Determine the [X, Y] coordinate at the center of the cell enclosing the given text.  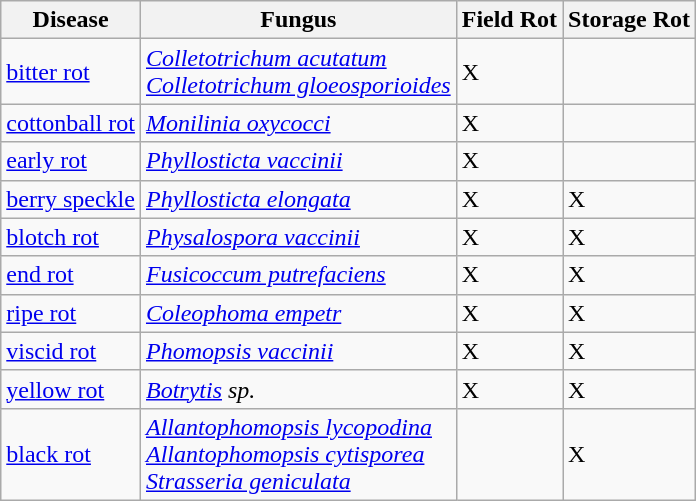
end rot [71, 275]
bitter rot [71, 72]
early rot [71, 161]
blotch rot [71, 237]
viscid rot [71, 351]
cottonball rot [71, 123]
Storage Rot [630, 20]
Coleophoma empetr [298, 313]
Allantophomopsis lycopodinaAllantophomopsis cytisporeaStrasseria geniculata [298, 454]
Fungus [298, 20]
Phyllosticta vaccinii [298, 161]
Phomopsis vaccinii [298, 351]
Fusicoccum putrefaciens [298, 275]
Monilinia oxycocci [298, 123]
Botrytis sp. [298, 389]
Physalospora vaccinii [298, 237]
Disease [71, 20]
ripe rot [71, 313]
Phyllosticta elongata [298, 199]
berry speckle [71, 199]
black rot [71, 454]
Colletotrichum acutatumColletotrichum gloeosporioides [298, 72]
yellow rot [71, 389]
Field Rot [509, 20]
